Return the (X, Y) coordinate for the center point of the cell that contains the specified text.  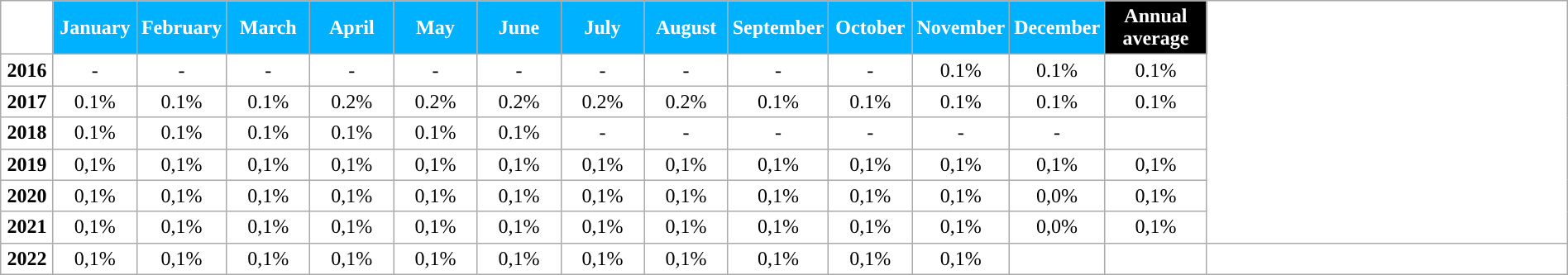
2016 (27, 70)
June (519, 28)
2018 (27, 133)
2019 (27, 164)
2021 (27, 227)
January (94, 28)
March (268, 28)
August (686, 28)
April (352, 28)
October (870, 28)
July (602, 28)
May (435, 28)
September (778, 28)
2020 (27, 196)
February (181, 28)
2022 (27, 258)
2017 (27, 102)
November (961, 28)
December (1057, 28)
Annual average (1156, 28)
